For the text-containing cell, return its midpoint in (x, y) coordinate format. 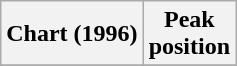
Peakposition (189, 34)
Chart (1996) (72, 34)
